Identify which cell holds the provided text, then report its (x, y) central coordinate. 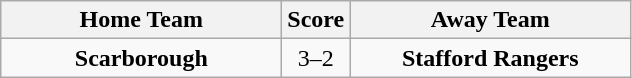
3–2 (316, 58)
Away Team (490, 20)
Scarborough (142, 58)
Score (316, 20)
Stafford Rangers (490, 58)
Home Team (142, 20)
